Return (X, Y) of the center of cell containing provided text 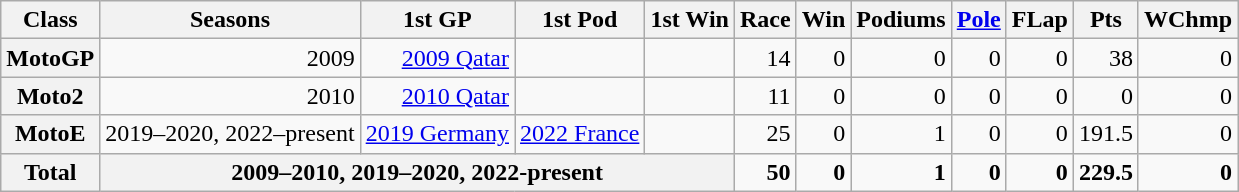
Race (765, 20)
2010 (230, 96)
Win (824, 20)
MotoE (50, 134)
1st Pod (580, 20)
50 (765, 172)
1st GP (437, 20)
2009 (230, 58)
WChmp (1188, 20)
2010 Qatar (437, 96)
191.5 (1106, 134)
229.5 (1106, 172)
Class (50, 20)
Pts (1106, 20)
Total (50, 172)
2019–2020, 2022–present (230, 134)
38 (1106, 58)
Seasons (230, 20)
2022 France (580, 134)
11 (765, 96)
1st Win (690, 20)
FLap (1040, 20)
MotoGP (50, 58)
2009 Qatar (437, 58)
14 (765, 58)
Pole (978, 20)
25 (765, 134)
2009–2010, 2019–2020, 2022-present (418, 172)
2019 Germany (437, 134)
Moto2 (50, 96)
Podiums (901, 20)
